Locate the cell with the specified text and output its (X, Y) center coordinate. 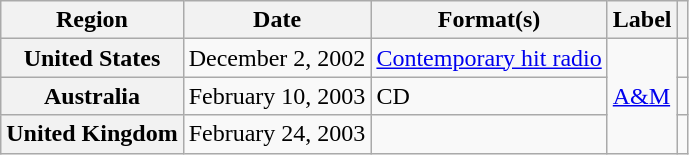
February 10, 2003 (277, 96)
A&M (642, 96)
Date (277, 20)
Australia (92, 96)
United States (92, 58)
Contemporary hit radio (489, 58)
United Kingdom (92, 134)
February 24, 2003 (277, 134)
Format(s) (489, 20)
CD (489, 96)
December 2, 2002 (277, 58)
Region (92, 20)
Label (642, 20)
